Locate the cell with the specified text and output its (x, y) center coordinate. 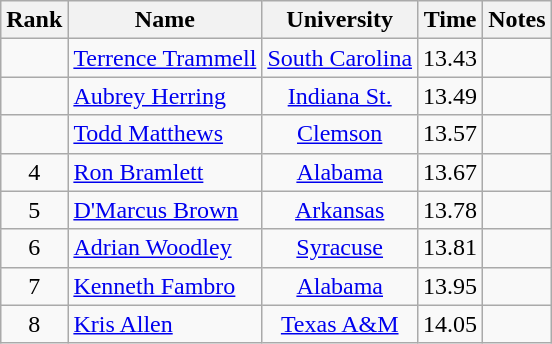
Name (165, 20)
7 (34, 286)
13.67 (450, 172)
6 (34, 248)
Terrence Trammell (165, 58)
D'Marcus Brown (165, 210)
5 (34, 210)
Ron Bramlett (165, 172)
South Carolina (340, 58)
13.57 (450, 134)
Syracuse (340, 248)
Kris Allen (165, 324)
13.43 (450, 58)
University (340, 20)
Time (450, 20)
13.81 (450, 248)
Kenneth Fambro (165, 286)
Texas A&M (340, 324)
Notes (517, 20)
8 (34, 324)
Adrian Woodley (165, 248)
Aubrey Herring (165, 96)
Arkansas (340, 210)
13.95 (450, 286)
4 (34, 172)
13.78 (450, 210)
Indiana St. (340, 96)
Rank (34, 20)
13.49 (450, 96)
14.05 (450, 324)
Clemson (340, 134)
Todd Matthews (165, 134)
